Output the [X, Y] coordinate of the center of the cell containing the given text.  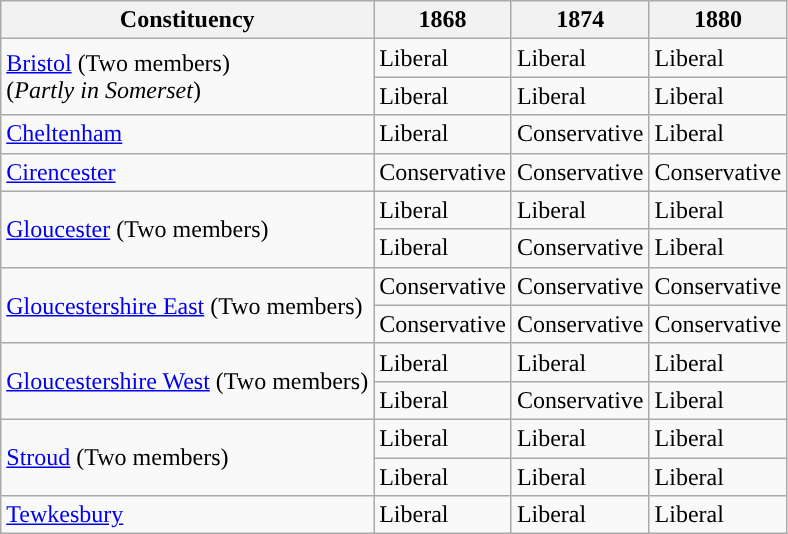
Tewkesbury [188, 515]
Cheltenham [188, 134]
Gloucestershire West (Two members) [188, 381]
Constituency [188, 20]
Bristol (Two members)(Partly in Somerset) [188, 77]
1874 [580, 20]
Gloucestershire East (Two members) [188, 305]
Cirencester [188, 172]
1880 [718, 20]
Gloucester (Two members) [188, 229]
1868 [443, 20]
Stroud (Two members) [188, 457]
